Extract the [x, y] coordinate from the center of the cell holding the provided text.  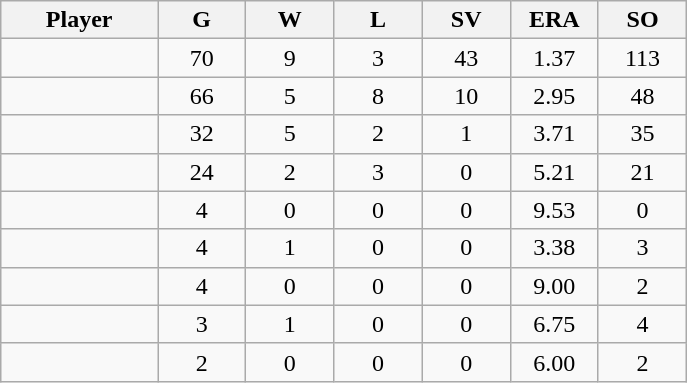
32 [202, 134]
3.71 [554, 134]
70 [202, 58]
SV [466, 20]
9.53 [554, 210]
6.00 [554, 362]
35 [642, 134]
6.75 [554, 324]
9.00 [554, 286]
W [290, 20]
1.37 [554, 58]
3.38 [554, 248]
L [378, 20]
66 [202, 96]
G [202, 20]
113 [642, 58]
24 [202, 172]
2.95 [554, 96]
Player [80, 20]
9 [290, 58]
ERA [554, 20]
21 [642, 172]
5.21 [554, 172]
10 [466, 96]
SO [642, 20]
48 [642, 96]
43 [466, 58]
8 [378, 96]
